Return [X, Y] of the center of cell containing provided text 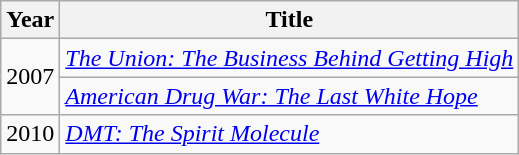
2007 [30, 77]
DMT: The Spirit Molecule [290, 134]
2010 [30, 134]
The Union: The Business Behind Getting High [290, 58]
Title [290, 20]
American Drug War: The Last White Hope [290, 96]
Year [30, 20]
